Provide the [x, y] coordinate of the cell's center where the given text is located.  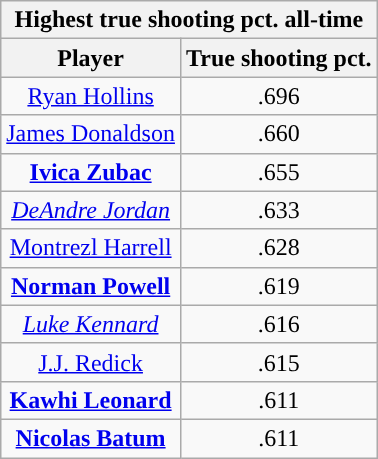
Player [91, 58]
.696 [278, 96]
.660 [278, 134]
Ryan Hollins [91, 96]
DeAndre Jordan [91, 210]
.619 [278, 286]
.655 [278, 172]
Ivica Zubac [91, 172]
Highest true shooting pct. all-time [189, 20]
Kawhi Leonard [91, 400]
J.J. Redick [91, 362]
James Donaldson [91, 134]
True shooting pct. [278, 58]
Norman Powell [91, 286]
.616 [278, 324]
.615 [278, 362]
Luke Kennard [91, 324]
.628 [278, 248]
.633 [278, 210]
Montrezl Harrell [91, 248]
Nicolas Batum [91, 438]
